Search for the cell housing the specified text and yield its [x, y] center coordinate. 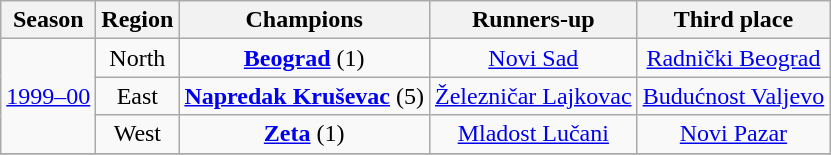
West [138, 134]
Budućnost Valjevo [734, 96]
Beograd (1) [304, 58]
1999–00 [48, 96]
Napredak Kruševac (5) [304, 96]
Third place [734, 20]
Zeta (1) [304, 134]
Champions [304, 20]
Region [138, 20]
Novi Pazar [734, 134]
Runners-up [533, 20]
North [138, 58]
East [138, 96]
Radnički Beograd [734, 58]
Novi Sad [533, 58]
Železničar Lajkovac [533, 96]
Season [48, 20]
Mladost Lučani [533, 134]
